Find where the given text appears and provide that cell's center as [X, Y] coordinate. 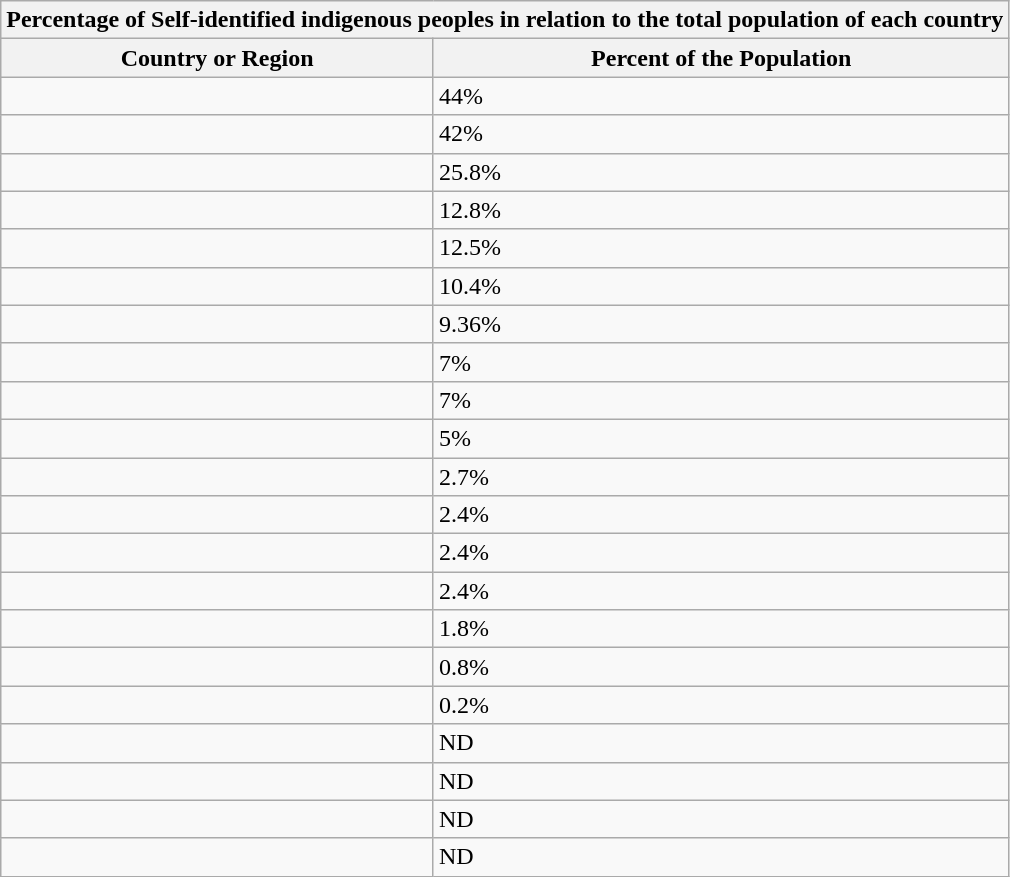
Country or Region [218, 58]
Percentage of Self-identified indigenous peoples in relation to the total population of each country [505, 20]
5% [720, 438]
0.8% [720, 667]
2.7% [720, 477]
12.8% [720, 210]
12.5% [720, 248]
1.8% [720, 629]
9.36% [720, 324]
Percent of the Population [720, 58]
42% [720, 134]
10.4% [720, 286]
0.2% [720, 705]
44% [720, 96]
25.8% [720, 172]
